Search for the cell housing the specified text and yield its [X, Y] center coordinate. 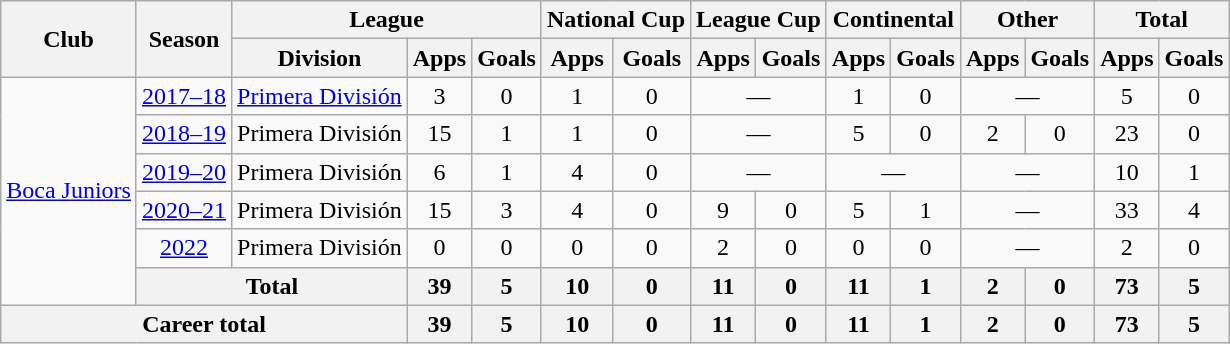
2020–21 [184, 210]
Other [1027, 20]
6 [439, 172]
Club [69, 39]
Division [320, 58]
National Cup [616, 20]
Career total [204, 324]
2019–20 [184, 172]
2017–18 [184, 96]
2022 [184, 248]
2018–19 [184, 134]
23 [1127, 134]
Boca Juniors [69, 191]
Season [184, 39]
9 [724, 210]
League [387, 20]
33 [1127, 210]
Continental [893, 20]
League Cup [759, 20]
